Detect which cell encompasses the target text, then output its (X, Y) center coordinate. 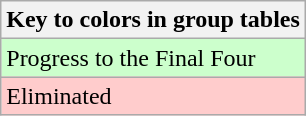
Eliminated (154, 96)
Key to colors in group tables (154, 20)
Progress to the Final Four (154, 58)
